Identify which cell holds the provided text, then report its (X, Y) central coordinate. 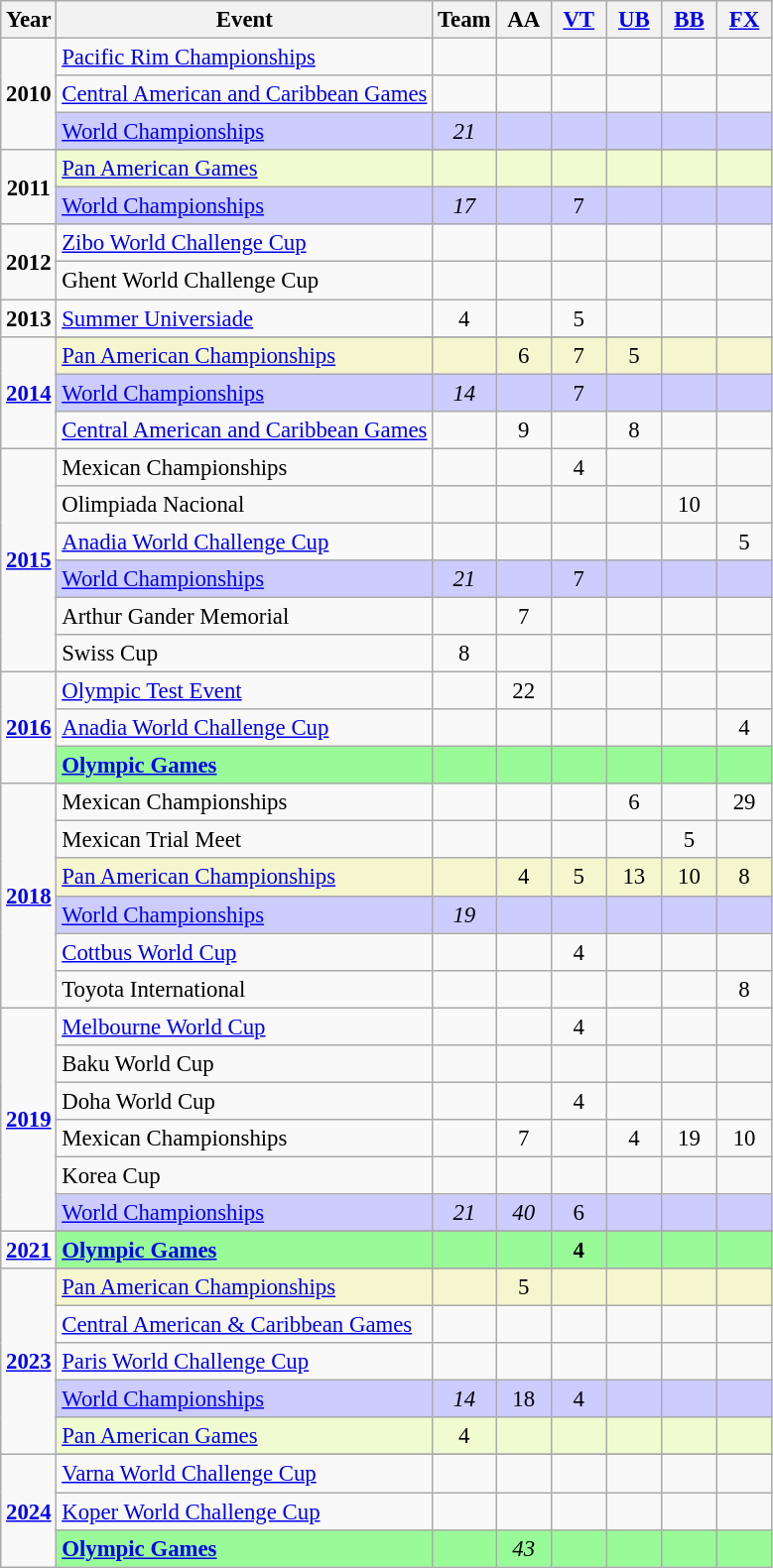
Olimpiada Nacional (244, 505)
9 (524, 429)
2012 (29, 262)
Koper World Challenge Cup (244, 1511)
Swiss Cup (244, 654)
Paris World Challenge Cup (244, 1362)
2014 (29, 393)
Toyota International (244, 989)
2018 (29, 896)
2013 (29, 318)
Olympic Test Event (244, 691)
2016 (29, 728)
BB (690, 20)
Melbourne World Cup (244, 1026)
Summer Universiade (244, 318)
Cottbus World Cup (244, 952)
Team (464, 20)
13 (634, 878)
Doha World Cup (244, 1101)
Arthur Gander Memorial (244, 616)
Pacific Rim Championships (244, 58)
2010 (29, 95)
2021 (29, 1251)
2023 (29, 1362)
2015 (29, 560)
Mexican Trial Meet (244, 840)
18 (524, 1399)
Central American & Caribbean Games (244, 1325)
40 (524, 1213)
17 (464, 206)
UB (634, 20)
VT (579, 20)
Year (29, 20)
Baku World Cup (244, 1064)
Korea Cup (244, 1175)
2019 (29, 1120)
Zibo World Challenge Cup (244, 243)
Varna World Challenge Cup (244, 1474)
Event (244, 20)
2024 (29, 1511)
AA (524, 20)
43 (524, 1548)
22 (524, 691)
FX (744, 20)
2011 (29, 186)
Ghent World Challenge Cup (244, 281)
29 (744, 802)
